Return the [X, Y] coordinate for the center point of the cell that contains the specified text.  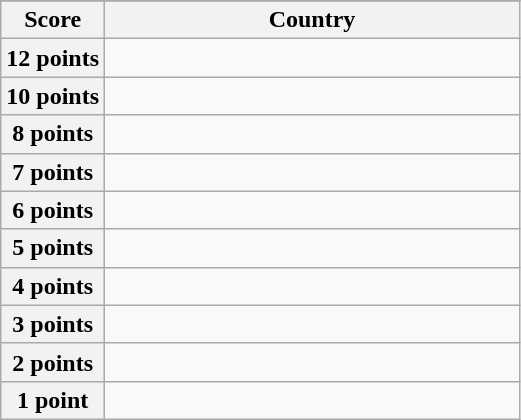
7 points [53, 172]
Score [53, 20]
2 points [53, 362]
10 points [53, 96]
12 points [53, 58]
Country [312, 20]
1 point [53, 400]
5 points [53, 248]
4 points [53, 286]
6 points [53, 210]
3 points [53, 324]
8 points [53, 134]
